Search for the cell housing the specified text and yield its [x, y] center coordinate. 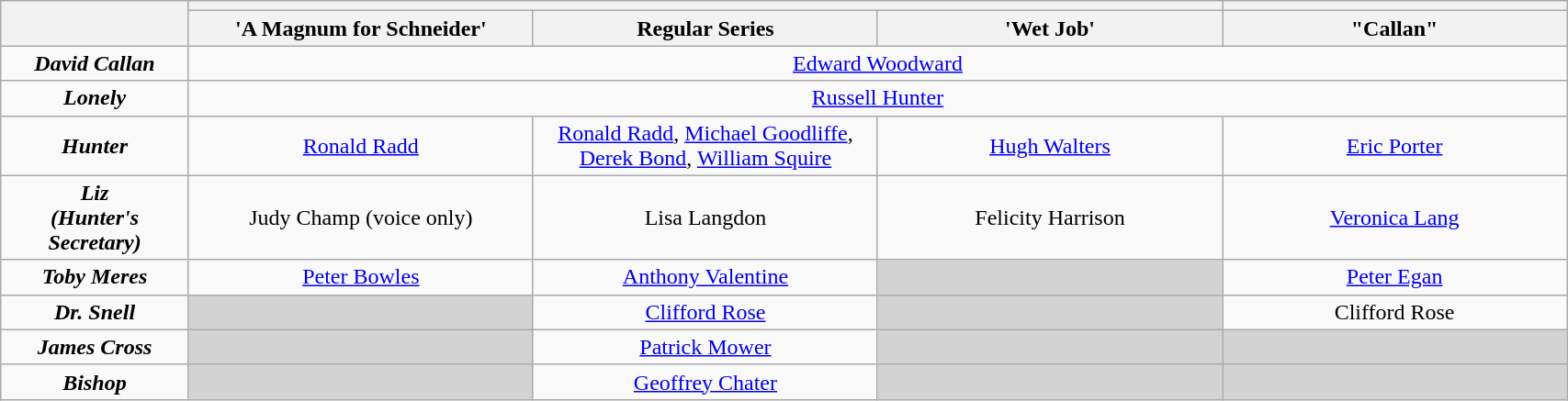
Toby Meres [96, 277]
Bishop [96, 382]
'A Magnum for Schneider' [360, 28]
'Wet Job' [1049, 28]
Peter Egan [1394, 277]
Lonely [96, 98]
Liz(Hunter's Secretary) [96, 217]
Felicity Harrison [1049, 217]
Lisa Langdon [705, 217]
Dr. Snell [96, 312]
James Cross [96, 347]
Patrick Mower [705, 347]
Ronald Radd, Michael Goodliffe, Derek Bond, William Squire [705, 145]
Hunter [96, 145]
Peter Bowles [360, 277]
David Callan [96, 63]
Eric Porter [1394, 145]
Geoffrey Chater [705, 382]
Ronald Radd [360, 145]
Regular Series [705, 28]
Hugh Walters [1049, 145]
Judy Champ (voice only) [360, 217]
Anthony Valentine [705, 277]
Russell Hunter [877, 98]
Edward Woodward [877, 63]
Veronica Lang [1394, 217]
"Callan" [1394, 28]
